Search for the cell housing the specified text and yield its [X, Y] center coordinate. 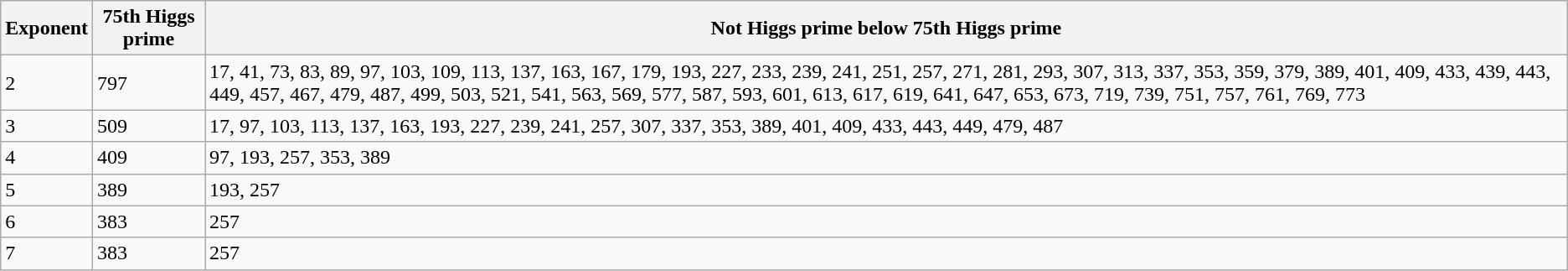
6 [47, 221]
389 [149, 190]
Not Higgs prime below 75th Higgs prime [886, 29]
797 [149, 82]
193, 257 [886, 190]
5 [47, 190]
75th Higgs prime [149, 29]
409 [149, 158]
3 [47, 126]
17, 97, 103, 113, 137, 163, 193, 227, 239, 241, 257, 307, 337, 353, 389, 401, 409, 433, 443, 449, 479, 487 [886, 126]
2 [47, 82]
Exponent [47, 29]
4 [47, 158]
97, 193, 257, 353, 389 [886, 158]
509 [149, 126]
7 [47, 253]
